Extract the (X, Y) coordinate from the center of the cell holding the provided text.  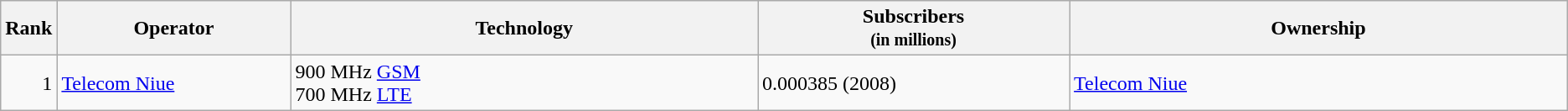
0.000385 (2008) (913, 82)
Rank (28, 29)
Technology (524, 29)
1 (28, 82)
Operator (174, 29)
Subscribers(in millions) (913, 29)
900 MHz GSM700 MHz LTE (524, 82)
Ownership (1318, 29)
